Find where the given text appears and provide that cell's center as (x, y) coordinate. 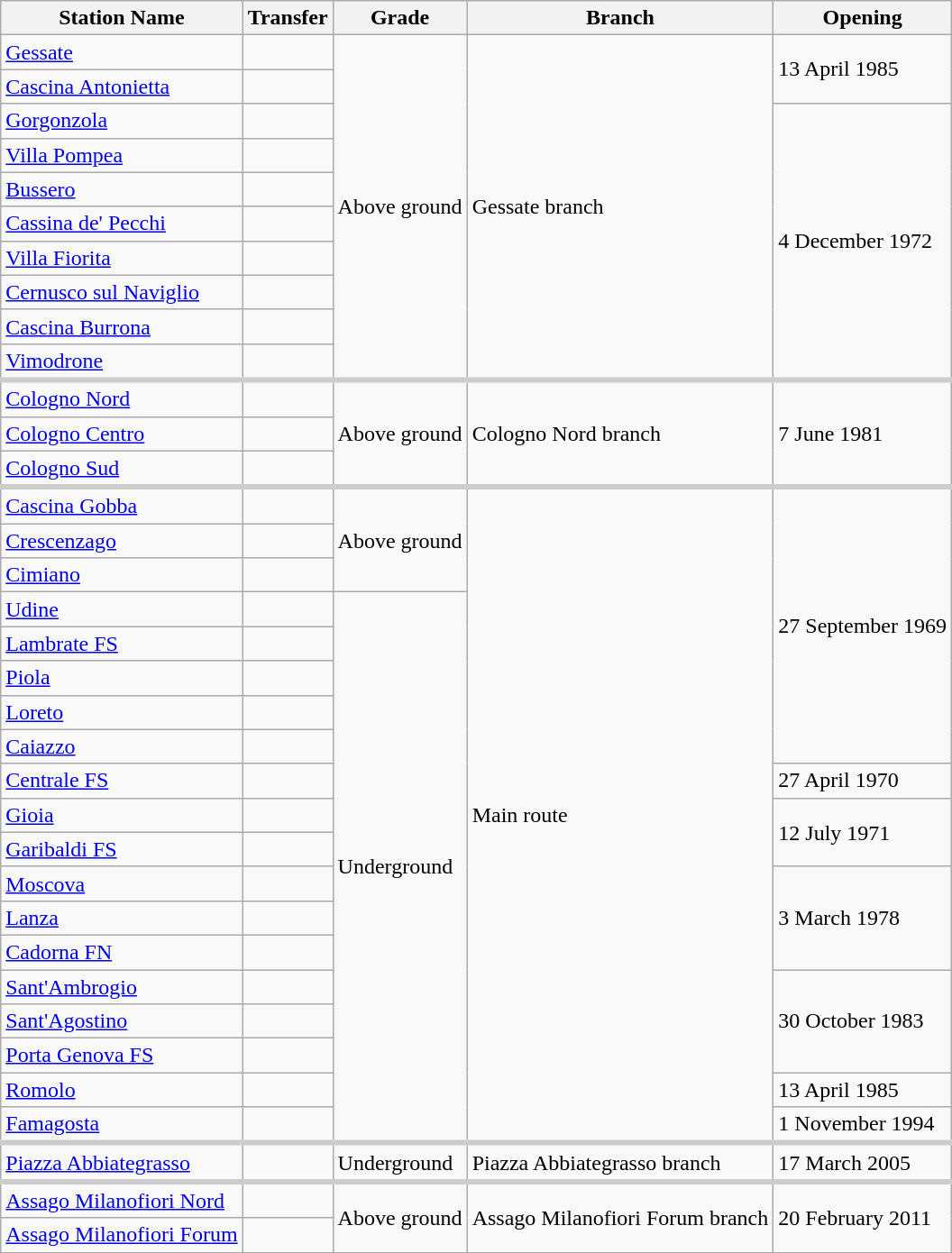
Sant'Ambrogio (122, 987)
Assago Milanofiori Nord (122, 1200)
Lambrate FS (122, 644)
Gessate branch (620, 207)
Cologno Nord branch (620, 434)
Udine (122, 609)
Station Name (122, 18)
Assago Milanofiori Forum (122, 1235)
Cologno Nord (122, 398)
Cascina Antonietta (122, 87)
Porta Genova FS (122, 1056)
Centrale FS (122, 781)
Famagosta (122, 1125)
Cascina Gobba (122, 505)
Vimodrone (122, 361)
Assago Milanofiori Forum branch (620, 1217)
Piazza Abbiategrasso (122, 1163)
12 July 1971 (863, 832)
Sant'Agostino (122, 1021)
Caiazzo (122, 746)
Transfer (288, 18)
Cologno Sud (122, 469)
Romolo (122, 1090)
Villa Pompea (122, 155)
Opening (863, 18)
Gessate (122, 52)
Gorgonzola (122, 121)
7 June 1981 (863, 434)
17 March 2005 (863, 1163)
Gioia (122, 815)
Cascina Burrona (122, 326)
27 April 1970 (863, 781)
Cologno Centro (122, 434)
3 March 1978 (863, 918)
4 December 1972 (863, 242)
Villa Fiorita (122, 258)
Piola (122, 678)
Moscova (122, 883)
Cimiano (122, 575)
Lanza (122, 918)
20 February 2011 (863, 1217)
Garibaldi FS (122, 849)
Cernusco sul Naviglio (122, 292)
Piazza Abbiategrasso branch (620, 1163)
Branch (620, 18)
Main route (620, 815)
Cadorna FN (122, 952)
Cassina de' Pecchi (122, 224)
Loreto (122, 712)
Grade (400, 18)
27 September 1969 (863, 626)
Bussero (122, 189)
Crescenzago (122, 541)
30 October 1983 (863, 1021)
1 November 1994 (863, 1125)
